Return (x, y) of the center of cell containing provided text 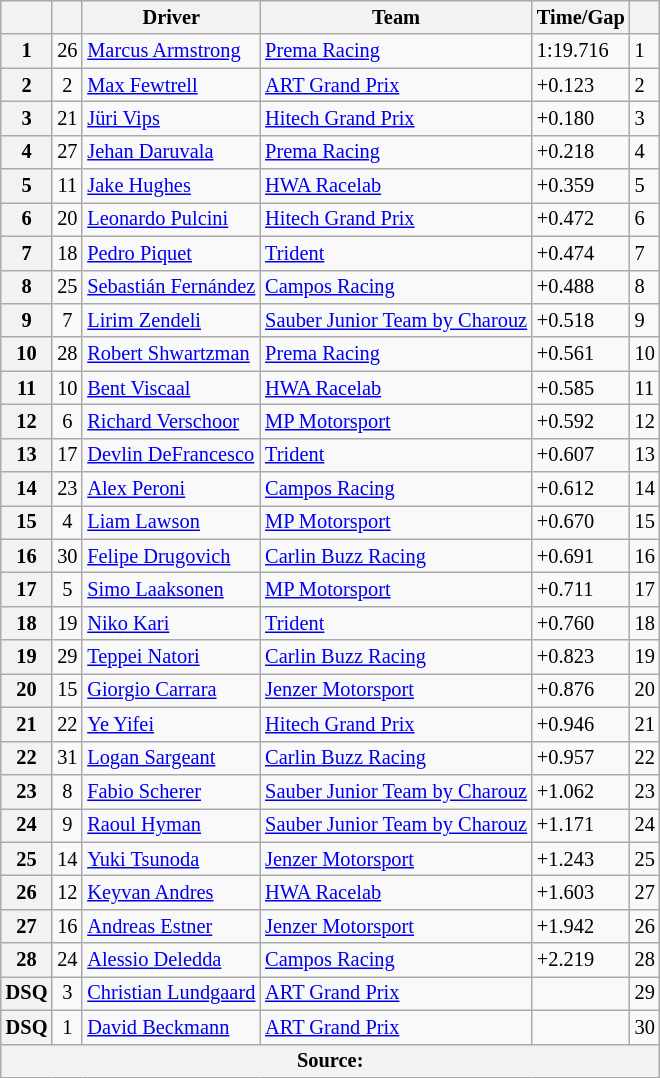
Alessio Deledda (171, 960)
Keyvan Andres (171, 892)
+0.123 (581, 85)
+0.670 (581, 522)
+0.607 (581, 455)
David Beckmann (171, 1027)
Leonardo Pulcini (171, 219)
+0.518 (581, 320)
Devlin DeFrancesco (171, 455)
+1.942 (581, 926)
Ye Yifei (171, 724)
+0.711 (581, 589)
Driver (171, 17)
+0.823 (581, 657)
Giorgio Carrara (171, 690)
Robert Shwartzman (171, 354)
+0.488 (581, 287)
Marcus Armstrong (171, 51)
+0.474 (581, 253)
Niko Kari (171, 623)
+0.946 (581, 724)
+1.243 (581, 859)
Christian Lundgaard (171, 993)
Raoul Hyman (171, 825)
1:19.716 (581, 51)
Bent Viscaal (171, 388)
+0.612 (581, 489)
Liam Lawson (171, 522)
Fabio Scherer (171, 791)
Simo Laaksonen (171, 589)
Richard Verschoor (171, 421)
+0.592 (581, 421)
Jake Hughes (171, 186)
+1.603 (581, 892)
+1.171 (581, 825)
Teppei Natori (171, 657)
+0.561 (581, 354)
Lirim Zendeli (171, 320)
Source: (330, 1061)
+0.957 (581, 758)
+0.472 (581, 219)
Team (396, 17)
Yuki Tsunoda (171, 859)
Pedro Piquet (171, 253)
Logan Sargeant (171, 758)
+0.691 (581, 556)
Sebastián Fernández (171, 287)
Felipe Drugovich (171, 556)
Alex Peroni (171, 489)
+0.180 (581, 118)
+2.219 (581, 960)
+0.218 (581, 152)
Time/Gap (581, 17)
31 (67, 758)
+0.585 (581, 388)
+0.359 (581, 186)
Jüri Vips (171, 118)
Jehan Daruvala (171, 152)
+0.760 (581, 623)
+0.876 (581, 690)
+1.062 (581, 791)
Andreas Estner (171, 926)
Max Fewtrell (171, 85)
